For the text-containing cell, return its midpoint in (x, y) coordinate format. 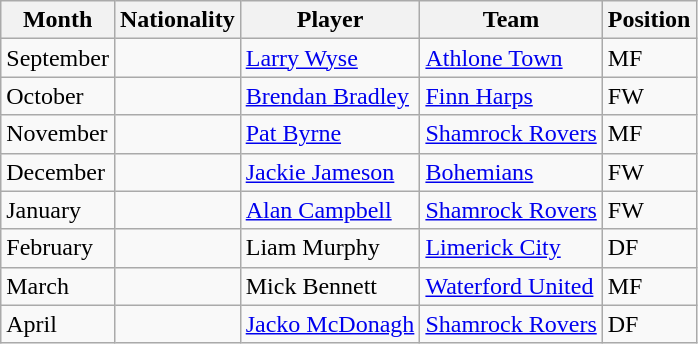
Jackie Jameson (330, 172)
Alan Campbell (330, 210)
Team (511, 20)
Bohemians (511, 172)
Finn Harps (511, 96)
February (58, 248)
April (58, 324)
Month (58, 20)
Larry Wyse (330, 58)
Brendan Bradley (330, 96)
Waterford United (511, 286)
Jacko McDonagh (330, 324)
September (58, 58)
Liam Murphy (330, 248)
December (58, 172)
October (58, 96)
March (58, 286)
January (58, 210)
Athlone Town (511, 58)
Pat Byrne (330, 134)
Nationality (177, 20)
Limerick City (511, 248)
November (58, 134)
Player (330, 20)
Position (649, 20)
Mick Bennett (330, 286)
